Return the [x, y] coordinate for the center point of the cell that contains the specified text.  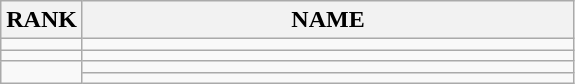
RANK [42, 20]
NAME [328, 20]
